For the text-containing cell, return its midpoint in (x, y) coordinate format. 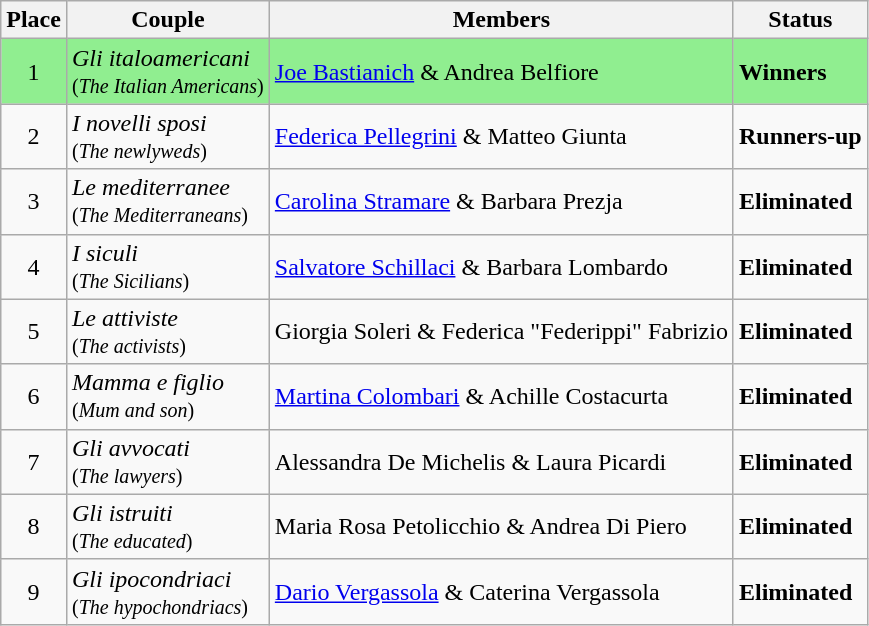
Gli ipocondriaci(The hypochondriacs) (168, 592)
I novelli sposi(The newlyweds) (168, 136)
Le attiviste(The activists) (168, 332)
Gli avvocati(The lawyers) (168, 462)
Status (800, 20)
Le mediterranee(The Mediterraneans) (168, 202)
9 (34, 592)
Joe Bastianich & Andrea Belfiore (501, 72)
Federica Pellegrini & Matteo Giunta (501, 136)
Mamma e figlio(Mum and son) (168, 396)
4 (34, 266)
Alessandra De Michelis & Laura Picardi (501, 462)
2 (34, 136)
I siculi(The Sicilians) (168, 266)
Members (501, 20)
Gli istruiti(The educated) (168, 526)
Martina Colombari & Achille Costacurta (501, 396)
3 (34, 202)
Runners-up (800, 136)
Place (34, 20)
6 (34, 396)
Maria Rosa Petolicchio & Andrea Di Piero (501, 526)
5 (34, 332)
Carolina Stramare & Barbara Prezja (501, 202)
Couple (168, 20)
8 (34, 526)
Salvatore Schillaci & Barbara Lombardo (501, 266)
Winners (800, 72)
7 (34, 462)
Giorgia Soleri & Federica "Federippi" Fabrizio (501, 332)
Gli italoamericani(The Italian Americans) (168, 72)
1 (34, 72)
Dario Vergassola & Caterina Vergassola (501, 592)
